Pinpoint the cell where the given text exists, returning its (x, y) midpoint coordinate. 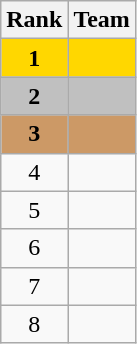
5 (34, 210)
8 (34, 324)
Team (102, 20)
7 (34, 286)
3 (34, 134)
2 (34, 96)
1 (34, 58)
6 (34, 248)
Rank (34, 20)
4 (34, 172)
